Pinpoint the cell where the given text exists, returning its [x, y] midpoint coordinate. 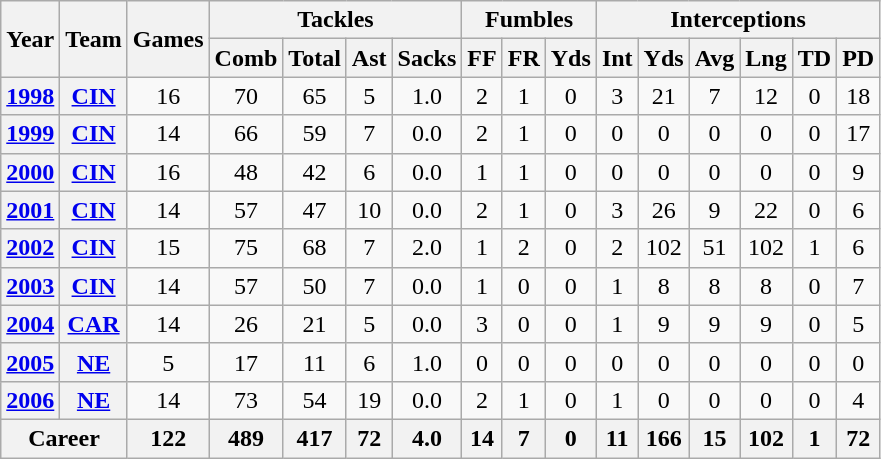
2004 [30, 324]
Total [315, 58]
2001 [30, 210]
Avg [714, 58]
65 [315, 96]
2.0 [427, 248]
19 [369, 400]
Team [94, 39]
Sacks [427, 58]
FR [524, 58]
166 [664, 438]
2005 [30, 362]
PD [858, 58]
2000 [30, 172]
TD [814, 58]
1999 [30, 134]
70 [246, 96]
10 [369, 210]
48 [246, 172]
73 [246, 400]
Comb [246, 58]
51 [714, 248]
FF [482, 58]
54 [315, 400]
122 [168, 438]
68 [315, 248]
2003 [30, 286]
Tackles [336, 20]
Ast [369, 58]
50 [315, 286]
12 [766, 96]
47 [315, 210]
42 [315, 172]
Interceptions [738, 20]
75 [246, 248]
2002 [30, 248]
Int [617, 58]
2006 [30, 400]
Fumbles [530, 20]
Lng [766, 58]
22 [766, 210]
4 [858, 400]
Career [64, 438]
4.0 [427, 438]
66 [246, 134]
18 [858, 96]
59 [315, 134]
417 [315, 438]
Year [30, 39]
489 [246, 438]
Games [168, 39]
1998 [30, 96]
CAR [94, 324]
